Find where the given text appears and provide that cell's center as [x, y] coordinate. 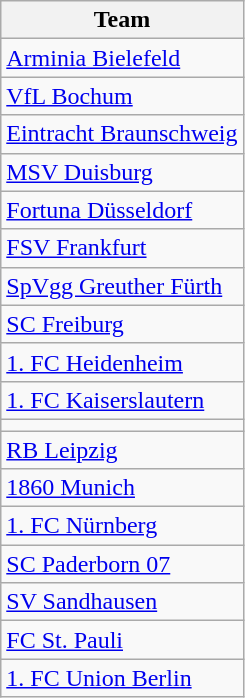
1. FC Kaiserslautern [122, 400]
Fortuna Düsseldorf [122, 210]
1. FC Union Berlin [122, 678]
FSV Frankfurt [122, 248]
FC St. Pauli [122, 640]
SC Paderborn 07 [122, 564]
SC Freiburg [122, 324]
1860 Munich [122, 488]
MSV Duisburg [122, 172]
Arminia Bielefeld [122, 58]
VfL Bochum [122, 96]
1. FC Heidenheim [122, 362]
1. FC Nürnberg [122, 526]
SV Sandhausen [122, 602]
SpVgg Greuther Fürth [122, 286]
RB Leipzig [122, 449]
Team [122, 20]
Eintracht Braunschweig [122, 134]
